Determine the (x, y) coordinate at the center of the cell enclosing the given text.  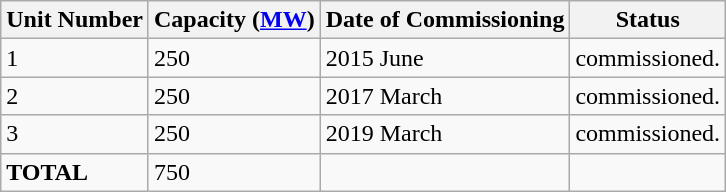
750 (234, 172)
2 (75, 96)
1 (75, 58)
2019 March (445, 134)
Unit Number (75, 20)
TOTAL (75, 172)
Capacity (MW) (234, 20)
2017 March (445, 96)
2015 June (445, 58)
Date of Commissioning (445, 20)
3 (75, 134)
Status (648, 20)
